For the text-containing cell, return its midpoint in [X, Y] coordinate format. 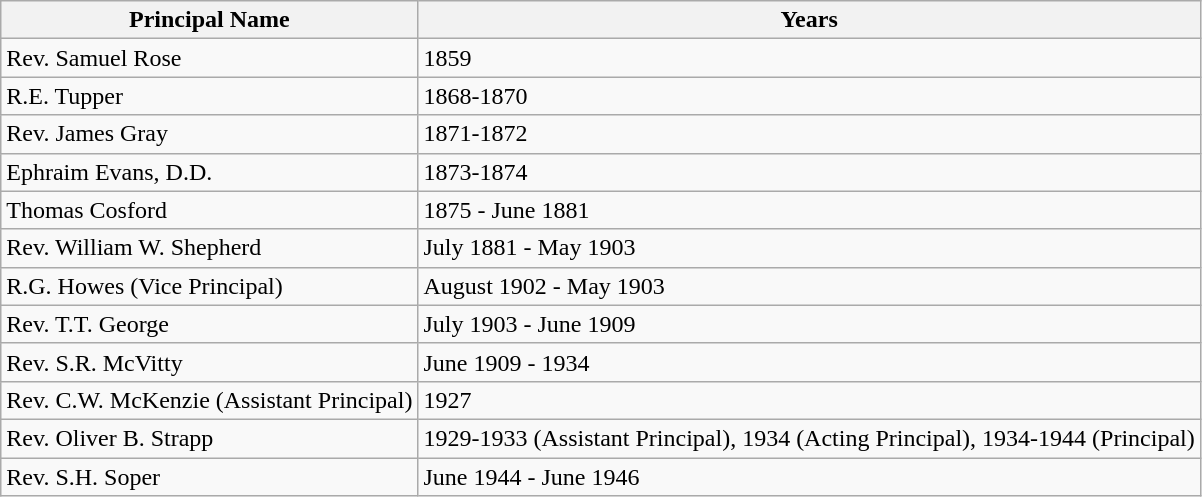
Rev. S.R. McVitty [210, 362]
July 1881 - May 1903 [809, 248]
Rev. T.T. George [210, 324]
Ephraim Evans, D.D. [210, 172]
Rev. Oliver B. Strapp [210, 438]
1875 - June 1881 [809, 210]
Rev. S.H. Soper [210, 477]
June 1909 - 1934 [809, 362]
Principal Name [210, 20]
Thomas Cosford [210, 210]
1868-1870 [809, 96]
Rev. William W. Shepherd [210, 248]
R.E. Tupper [210, 96]
Rev. James Gray [210, 134]
June 1944 - June 1946 [809, 477]
R.G. Howes (Vice Principal) [210, 286]
1859 [809, 58]
August 1902 - May 1903 [809, 286]
1871-1872 [809, 134]
Rev. C.W. McKenzie (Assistant Principal) [210, 400]
1927 [809, 400]
1873-1874 [809, 172]
Rev. Samuel Rose [210, 58]
July 1903 - June 1909 [809, 324]
Years [809, 20]
1929-1933 (Assistant Principal), 1934 (Acting Principal), 1934-1944 (Principal) [809, 438]
